Capture the cell that displays the provided text and extract its (X, Y) central coordinate. 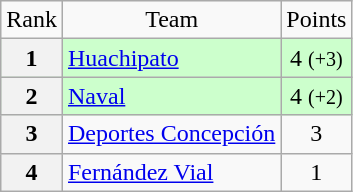
4 (+3) (316, 58)
Deportes Concepción (171, 134)
Team (171, 20)
Huachipato (171, 58)
2 (32, 96)
Points (316, 20)
Fernández Vial (171, 172)
Rank (32, 20)
Naval (171, 96)
4 (+2) (316, 96)
4 (32, 172)
